Determine the [X, Y] coordinate at the center of the cell enclosing the given text.  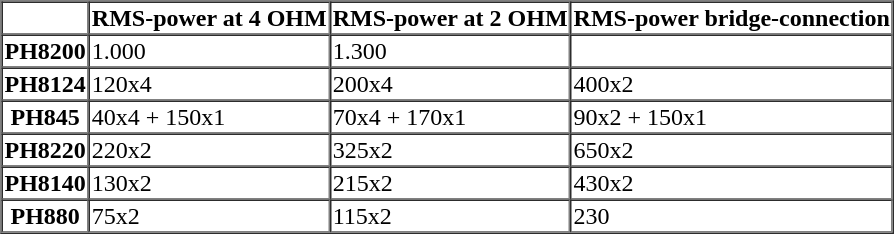
90x2 + 150x1 [732, 116]
120x4 [210, 84]
200x4 [450, 84]
PH845 [46, 116]
70x4 + 170x1 [450, 116]
PH8140 [46, 182]
115x2 [450, 216]
PH8124 [46, 84]
1.300 [450, 50]
75x2 [210, 216]
PH8200 [46, 50]
130x2 [210, 182]
RMS-power bridge-connection [732, 18]
230 [732, 216]
400x2 [732, 84]
650x2 [732, 150]
325x2 [450, 150]
1.000 [210, 50]
RMS-power at 2 OHM [450, 18]
215x2 [450, 182]
PH8220 [46, 150]
40x4 + 150x1 [210, 116]
430x2 [732, 182]
220x2 [210, 150]
PH880 [46, 216]
RMS-power at 4 OHM [210, 18]
